Identify which cell holds the provided text, then report its [x, y] central coordinate. 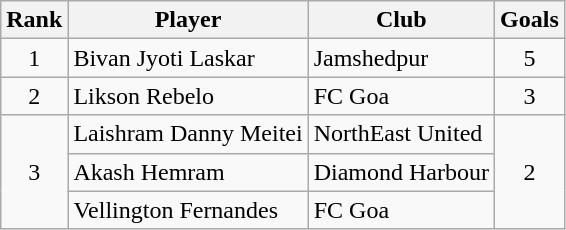
Akash Hemram [188, 172]
Laishram Danny Meitei [188, 134]
Player [188, 20]
Vellington Fernandes [188, 210]
Bivan Jyoti Laskar [188, 58]
Likson Rebelo [188, 96]
1 [34, 58]
NorthEast United [401, 134]
Goals [530, 20]
Rank [34, 20]
5 [530, 58]
Diamond Harbour [401, 172]
Club [401, 20]
Jamshedpur [401, 58]
